Pinpoint the cell where the given text exists, returning its [x, y] midpoint coordinate. 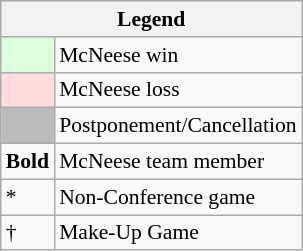
Non-Conference game [178, 197]
* [28, 197]
Postponement/Cancellation [178, 126]
Legend [152, 19]
Bold [28, 162]
McNeese team member [178, 162]
McNeese win [178, 55]
† [28, 233]
Make-Up Game [178, 233]
McNeese loss [178, 90]
